Find where the given text appears and provide that cell's center as [x, y] coordinate. 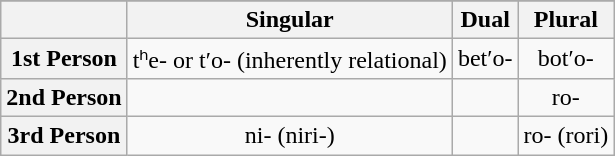
Plural [566, 20]
tʰe- or t′o- (inherently relational) [290, 59]
bet′o- [485, 59]
Dual [485, 20]
ro- [566, 97]
bot′o- [566, 59]
ro- (rori) [566, 135]
ni- (niri-) [290, 135]
2nd Person [64, 97]
3rd Person [64, 135]
Singular [290, 20]
1st Person [64, 59]
